Determine the (x, y) coordinate at the center of the cell enclosing the given text.  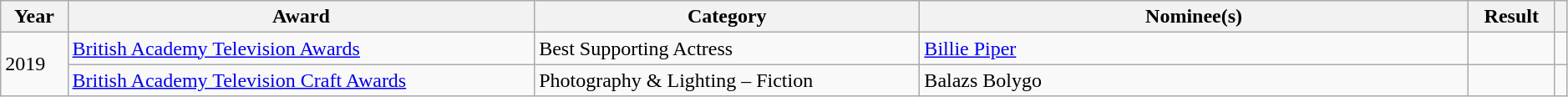
Billie Piper (1194, 48)
British Academy Television Awards (301, 48)
2019 (34, 64)
Year (34, 17)
Result (1511, 17)
Photography & Lighting – Fiction (727, 80)
British Academy Television Craft Awards (301, 80)
Nominee(s) (1194, 17)
Category (727, 17)
Balazs Bolygo (1194, 80)
Award (301, 17)
Best Supporting Actress (727, 48)
